Scan for the cell matching the given text and deliver its [X, Y] coordinate at center. 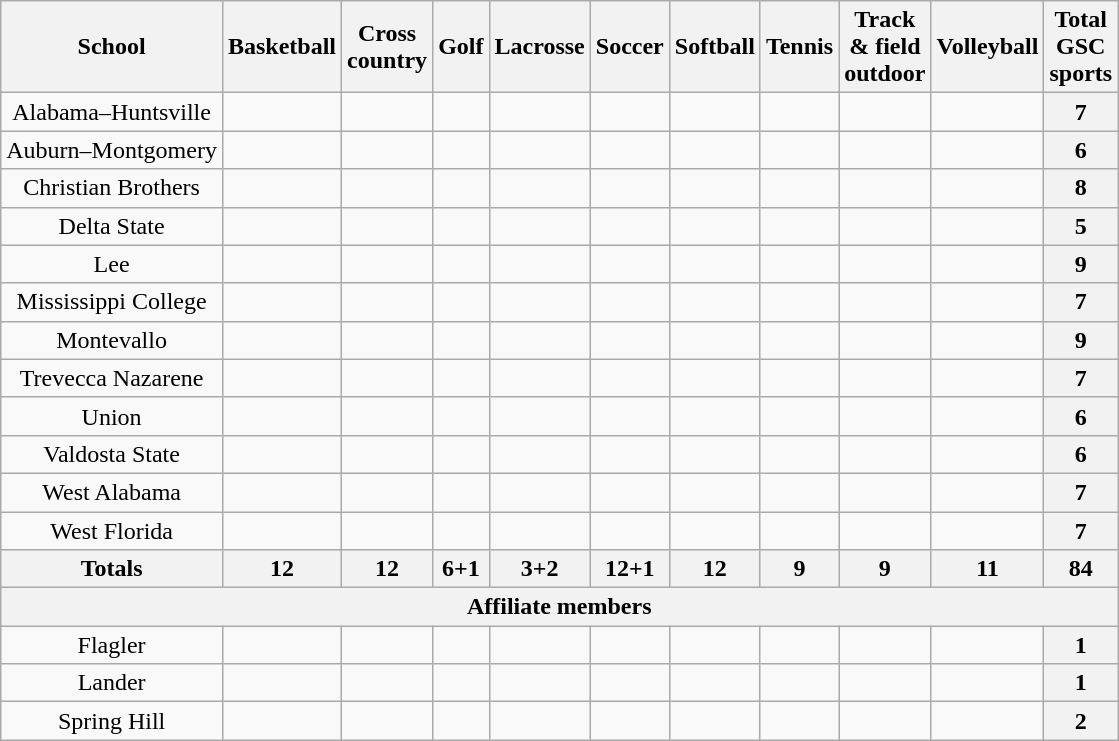
Flagler [112, 645]
Track& fieldoutdoor [885, 47]
Crosscountry [388, 47]
West Alabama [112, 492]
3+2 [540, 569]
84 [1081, 569]
Trevecca Nazarene [112, 378]
6+1 [461, 569]
8 [1081, 188]
Affiliate members [560, 607]
Totals [112, 569]
Tennis [799, 47]
TotalGSCsports [1081, 47]
Golf [461, 47]
Valdosta State [112, 454]
Lacrosse [540, 47]
Soccer [630, 47]
Auburn–Montgomery [112, 150]
2 [1081, 721]
Union [112, 416]
School [112, 47]
5 [1081, 226]
Lee [112, 264]
Volleyball [988, 47]
Spring Hill [112, 721]
Basketball [282, 47]
West Florida [112, 531]
Christian Brothers [112, 188]
Softball [714, 47]
11 [988, 569]
Montevallo [112, 340]
Delta State [112, 226]
Mississippi College [112, 302]
12+1 [630, 569]
Alabama–Huntsville [112, 112]
Lander [112, 683]
